Locate the cell with the specified text and output its [x, y] center coordinate. 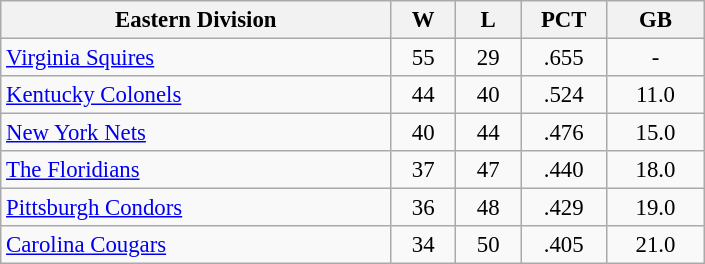
19.0 [656, 208]
.440 [564, 170]
Carolina Cougars [196, 245]
.524 [564, 95]
Virginia Squires [196, 58]
L [488, 20]
GB [656, 20]
- [656, 58]
48 [488, 208]
55 [424, 58]
37 [424, 170]
21.0 [656, 245]
34 [424, 245]
50 [488, 245]
The Floridians [196, 170]
New York Nets [196, 133]
Kentucky Colonels [196, 95]
18.0 [656, 170]
36 [424, 208]
.429 [564, 208]
Eastern Division [196, 20]
11.0 [656, 95]
.476 [564, 133]
PCT [564, 20]
15.0 [656, 133]
Pittsburgh Condors [196, 208]
.655 [564, 58]
W [424, 20]
.405 [564, 245]
47 [488, 170]
29 [488, 58]
